Return (x, y) of the center of cell containing provided text 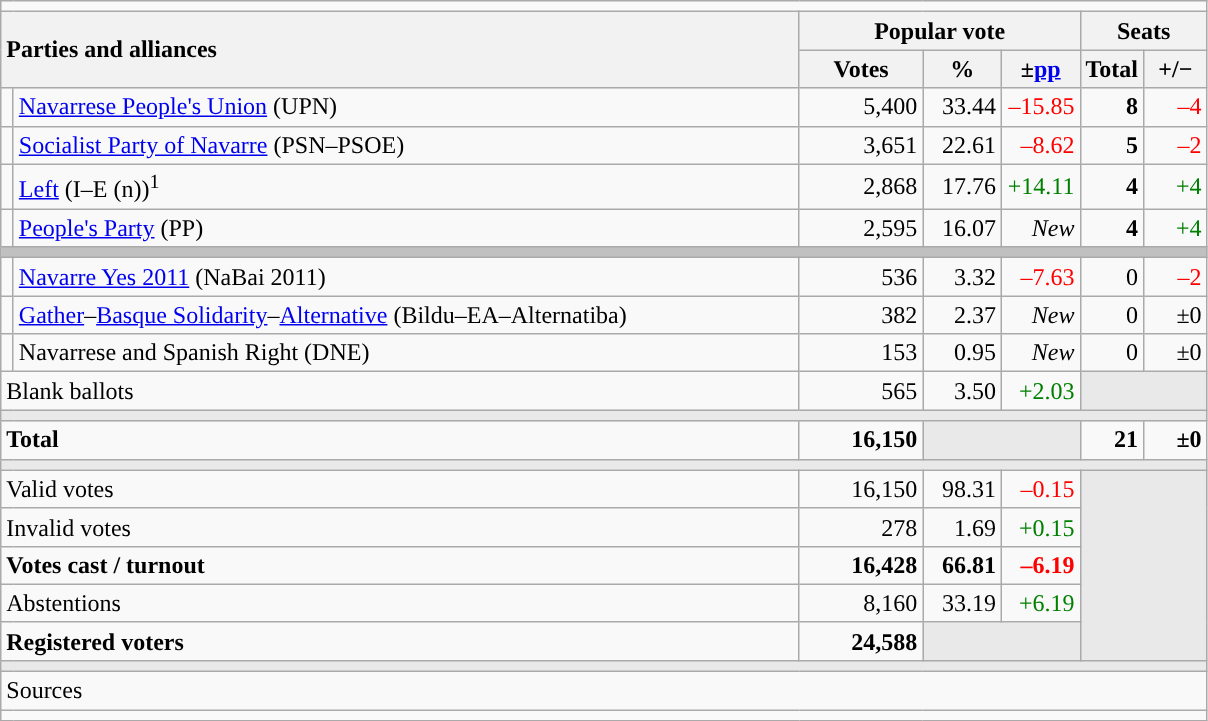
2.37 (962, 315)
66.81 (962, 565)
17.76 (962, 186)
3,651 (861, 145)
Invalid votes (400, 527)
Blank ballots (400, 391)
3.32 (962, 277)
–15.85 (1040, 107)
–6.19 (1040, 565)
Navarre Yes 2011 (NaBai 2011) (406, 277)
24,588 (861, 641)
People's Party (PP) (406, 228)
16,428 (861, 565)
8,160 (861, 603)
Sources (604, 691)
536 (861, 277)
+0.15 (1040, 527)
Votes cast / turnout (400, 565)
33.44 (962, 107)
565 (861, 391)
Navarrese People's Union (UPN) (406, 107)
1.69 (962, 527)
–8.62 (1040, 145)
±pp (1040, 69)
33.19 (962, 603)
Navarrese and Spanish Right (DNE) (406, 353)
Votes (861, 69)
Socialist Party of Navarre (PSN–PSOE) (406, 145)
153 (861, 353)
3.50 (962, 391)
Registered voters (400, 641)
98.31 (962, 489)
–0.15 (1040, 489)
Seats (1144, 31)
Valid votes (400, 489)
+14.11 (1040, 186)
8 (1112, 107)
22.61 (962, 145)
5 (1112, 145)
+2.03 (1040, 391)
16.07 (962, 228)
5,400 (861, 107)
Abstentions (400, 603)
Parties and alliances (400, 50)
2,595 (861, 228)
Popular vote (940, 31)
2,868 (861, 186)
–4 (1176, 107)
278 (861, 527)
–7.63 (1040, 277)
382 (861, 315)
Gather–Basque Solidarity–Alternative (Bildu–EA–Alternatiba) (406, 315)
21 (1112, 440)
% (962, 69)
+/− (1176, 69)
Left (I–E (n))1 (406, 186)
+6.19 (1040, 603)
0.95 (962, 353)
